Detect which cell encompasses the target text, then output its (x, y) center coordinate. 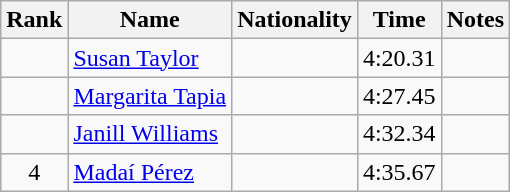
Nationality (295, 20)
4:20.31 (399, 58)
Janill Williams (150, 134)
4:27.45 (399, 96)
4:35.67 (399, 172)
Susan Taylor (150, 58)
Name (150, 20)
4:32.34 (399, 134)
Notes (475, 20)
Madaí Pérez (150, 172)
Margarita Tapia (150, 96)
Time (399, 20)
Rank (34, 20)
4 (34, 172)
